For the text-containing cell, return its midpoint in [x, y] coordinate format. 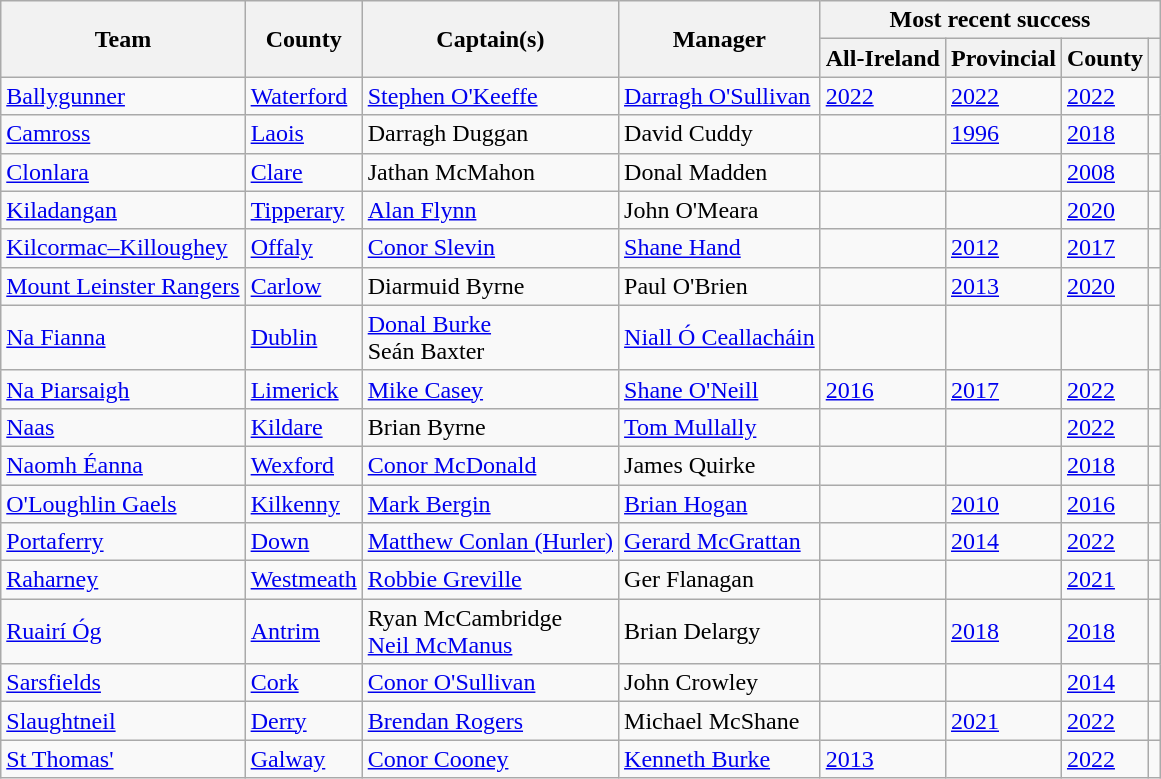
Conor Cooney [490, 759]
Manager [720, 39]
Laois [304, 134]
Darragh O'Sullivan [720, 96]
Dublin [304, 338]
John O'Meara [720, 210]
Shane Hand [720, 248]
Galway [304, 759]
Portaferry [123, 542]
Shane O'Neill [720, 389]
Jathan McMahon [490, 172]
Conor Slevin [490, 248]
Donal BurkeSeán Baxter [490, 338]
Down [304, 542]
Kildare [304, 427]
Westmeath [304, 580]
O'Loughlin Gaels [123, 503]
Limerick [304, 389]
Sarsfields [123, 683]
Darragh Duggan [490, 134]
All-Ireland [882, 58]
Wexford [304, 465]
2008 [1104, 172]
Conor McDonald [490, 465]
Naomh Éanna [123, 465]
St Thomas' [123, 759]
Na Fianna [123, 338]
Slaughtneil [123, 721]
Kilcormac–Killoughey [123, 248]
Michael McShane [720, 721]
Robbie Greville [490, 580]
1996 [1003, 134]
Mount Leinster Rangers [123, 286]
Kiladangan [123, 210]
Most recent success [990, 20]
Waterford [304, 96]
Clonlara [123, 172]
Alan Flynn [490, 210]
Gerard McGrattan [720, 542]
Paul O'Brien [720, 286]
Mike Casey [490, 389]
Ger Flanagan [720, 580]
Mark Bergin [490, 503]
Naas [123, 427]
Antrim [304, 632]
Diarmuid Byrne [490, 286]
Kenneth Burke [720, 759]
Kilkenny [304, 503]
Brian Delargy [720, 632]
Ballygunner [123, 96]
2010 [1003, 503]
Tipperary [304, 210]
Brian Byrne [490, 427]
Clare [304, 172]
Na Piarsaigh [123, 389]
Ryan McCambridgeNeil McManus [490, 632]
Donal Madden [720, 172]
Carlow [304, 286]
Raharney [123, 580]
Offaly [304, 248]
John Crowley [720, 683]
Niall Ó Ceallacháin [720, 338]
Derry [304, 721]
Brian Hogan [720, 503]
James Quirke [720, 465]
Captain(s) [490, 39]
Team [123, 39]
Camross [123, 134]
Stephen O'Keeffe [490, 96]
Conor O'Sullivan [490, 683]
Cork [304, 683]
Ruairí Óg [123, 632]
David Cuddy [720, 134]
Provincial [1003, 58]
Brendan Rogers [490, 721]
Matthew Conlan (Hurler) [490, 542]
2012 [1003, 248]
Tom Mullally [720, 427]
